Determine the (x, y) coordinate at the center of the cell enclosing the given text.  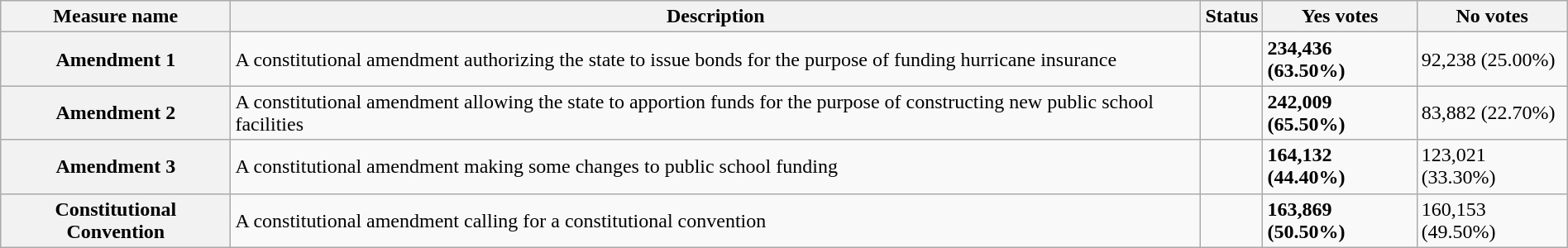
Amendment 3 (116, 167)
234,436 (63.50%) (1340, 60)
242,009 (65.50%) (1340, 112)
A constitutional amendment authorizing the state to issue bonds for the purpose of funding hurricane insurance (716, 60)
A constitutional amendment calling for a constitutional convention (716, 220)
123,021 (33.30%) (1492, 167)
Measure name (116, 17)
A constitutional amendment allowing the state to apportion funds for the purpose of constructing new public school facilities (716, 112)
Description (716, 17)
83,882 (22.70%) (1492, 112)
Amendment 1 (116, 60)
164,132 (44.40%) (1340, 167)
No votes (1492, 17)
163,869 (50.50%) (1340, 220)
Yes votes (1340, 17)
Status (1232, 17)
A constitutional amendment making some changes to public school funding (716, 167)
160,153 (49.50%) (1492, 220)
92,238 (25.00%) (1492, 60)
Constitutional Convention (116, 220)
Amendment 2 (116, 112)
